Return the (x, y) coordinate for the center point of the cell that contains the specified text.  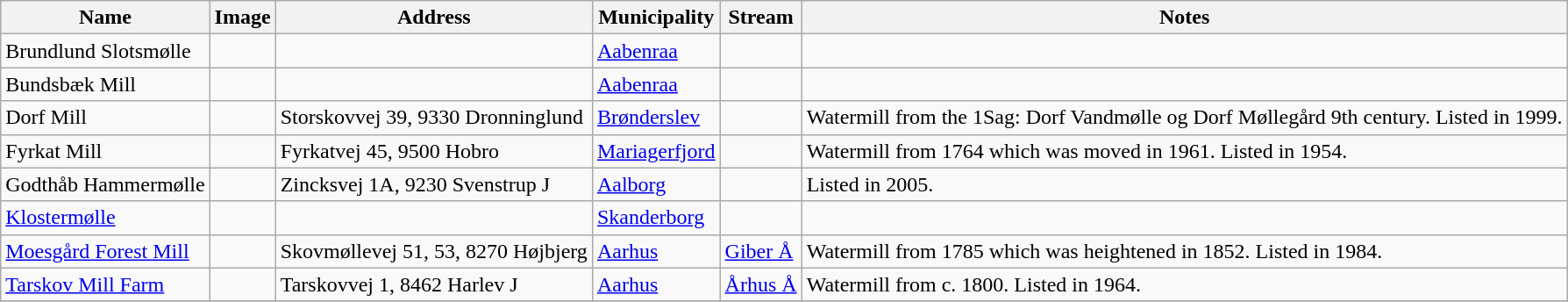
Watermill from c. 1800. Listed in 1964. (1184, 284)
Århus Å (761, 284)
Zincksvej 1A, 9230 Svenstrup J (433, 184)
Skanderborg (656, 218)
Godthåb Hammermølle (105, 184)
Watermill from 1764 which was moved in 1961. Listed in 1954. (1184, 151)
Notes (1184, 18)
Address (433, 18)
Aalborg (656, 184)
Moesgård Forest Mill (105, 251)
Watermill from the 1Sag: Dorf Vandmølle og Dorf Møllegård 9th century. Listed in 1999. (1184, 118)
Tarskov Mill Farm (105, 284)
Storskovvej 39, 9330 Dronninglund (433, 118)
Klostermølle (105, 218)
Stream (761, 18)
Name (105, 18)
Dorf Mill (105, 118)
Brundlund Slotsmølle (105, 51)
Watermill from 1785 which was heightened in 1852. Listed in 1984. (1184, 251)
Bundsbæk Mill (105, 84)
Listed in 2005. (1184, 184)
Mariagerfjord (656, 151)
Fyrkat Mill (105, 151)
Giber Å (761, 251)
Fyrkatvej 45, 9500 Hobro (433, 151)
Image (242, 18)
Municipality (656, 18)
Skovmøllevej 51, 53, 8270 Højbjerg (433, 251)
Tarskovvej 1, 8462 Harlev J (433, 284)
Brønderslev (656, 118)
